Output the [X, Y] coordinate of the center of the cell containing the given text.  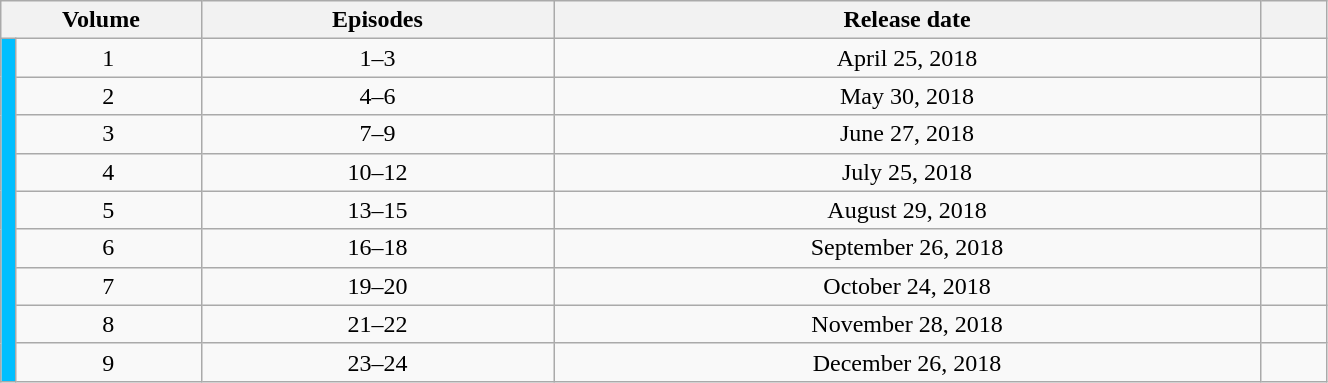
8 [108, 324]
October 24, 2018 [907, 286]
4–6 [378, 96]
21–22 [378, 324]
September 26, 2018 [907, 248]
December 26, 2018 [907, 362]
7 [108, 286]
July 25, 2018 [907, 172]
23–24 [378, 362]
November 28, 2018 [907, 324]
2 [108, 96]
13–15 [378, 210]
10–12 [378, 172]
9 [108, 362]
16–18 [378, 248]
Volume [101, 20]
Release date [907, 20]
August 29, 2018 [907, 210]
April 25, 2018 [907, 58]
1–3 [378, 58]
1 [108, 58]
May 30, 2018 [907, 96]
4 [108, 172]
3 [108, 134]
7–9 [378, 134]
5 [108, 210]
19–20 [378, 286]
June 27, 2018 [907, 134]
6 [108, 248]
Episodes [378, 20]
